Pinpoint the cell where the given text exists, returning its (X, Y) midpoint coordinate. 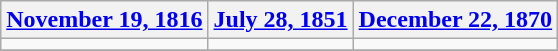
December 22, 1870 (456, 20)
July 28, 1851 (280, 20)
November 19, 1816 (104, 20)
